Find where the given text appears and provide that cell's center as [X, Y] coordinate. 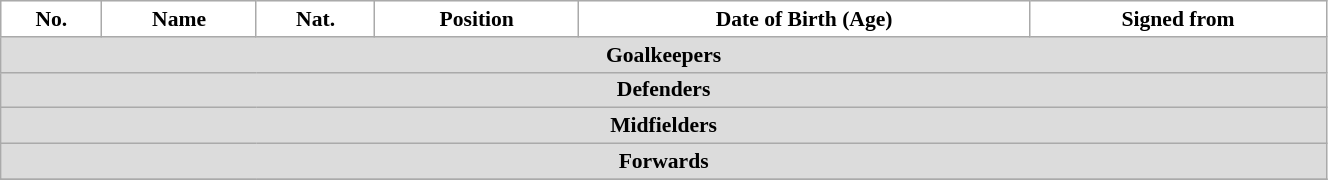
Position [477, 19]
Date of Birth (Age) [804, 19]
No. [52, 19]
Name [180, 19]
Nat. [315, 19]
Defenders [664, 90]
Goalkeepers [664, 55]
Forwards [664, 162]
Midfielders [664, 126]
Signed from [1178, 19]
